Extract the [X, Y] coordinate from the center of the cell holding the provided text.  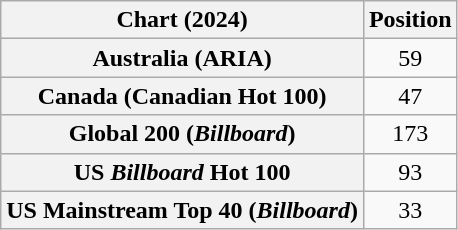
US Mainstream Top 40 (Billboard) [182, 210]
Global 200 (Billboard) [182, 134]
59 [410, 58]
Canada (Canadian Hot 100) [182, 96]
Chart (2024) [182, 20]
Position [410, 20]
Australia (ARIA) [182, 58]
33 [410, 210]
93 [410, 172]
173 [410, 134]
47 [410, 96]
US Billboard Hot 100 [182, 172]
